Extract the [X, Y] coordinate from the center of the cell holding the provided text.  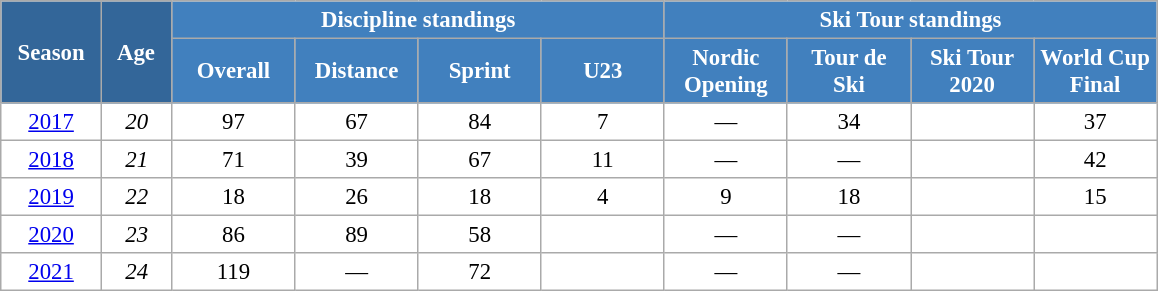
15 [1096, 197]
Age [136, 52]
Overall [234, 72]
71 [234, 160]
37 [1096, 122]
42 [1096, 160]
11 [602, 160]
22 [136, 197]
26 [356, 197]
Ski Tour2020 [972, 72]
9 [726, 197]
Sprint [480, 72]
Discipline standings [418, 20]
34 [848, 122]
2018 [52, 160]
Tour deSki [848, 72]
21 [136, 160]
86 [234, 235]
Season [52, 52]
NordicOpening [726, 72]
97 [234, 122]
23 [136, 235]
2017 [52, 122]
Distance [356, 72]
2019 [52, 197]
Ski Tour standings [910, 20]
World CupFinal [1096, 72]
89 [356, 235]
84 [480, 122]
58 [480, 235]
20 [136, 122]
39 [356, 160]
4 [602, 197]
7 [602, 122]
U23 [602, 72]
2020 [52, 235]
